Pinpoint the cell where the given text exists, returning its (X, Y) midpoint coordinate. 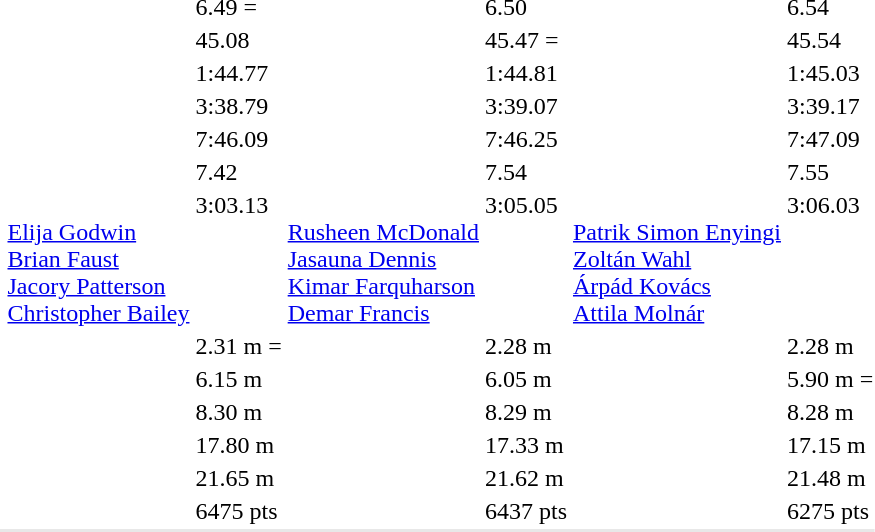
8.28 m (830, 412)
5.90 m = (830, 379)
45.47 = (526, 40)
3:03.13 (238, 259)
7:46.09 (238, 139)
8.30 m (238, 412)
3:06.03 (830, 259)
3:38.79 (238, 106)
6475 pts (238, 511)
Rusheen McDonaldJasauna DennisKimar FarquharsonDemar Francis (383, 259)
3:39.07 (526, 106)
17.33 m (526, 445)
6.15 m (238, 379)
Patrik Simon EnyingiZoltán WahlÁrpád KovácsAttila Molnár (676, 259)
3:05.05 (526, 259)
17.15 m (830, 445)
7.55 (830, 172)
7.42 (238, 172)
21.62 m (526, 478)
45.08 (238, 40)
17.80 m (238, 445)
21.48 m (830, 478)
6.05 m (526, 379)
7.54 (526, 172)
7:47.09 (830, 139)
7:46.25 (526, 139)
6275 pts (830, 511)
3:39.17 (830, 106)
Elija GodwinBrian FaustJacory PattersonChristopher Bailey (98, 259)
8.29 m (526, 412)
21.65 m (238, 478)
2.31 m = (238, 346)
1:45.03 (830, 73)
1:44.77 (238, 73)
45.54 (830, 40)
6437 pts (526, 511)
1:44.81 (526, 73)
